Determine the [X, Y] coordinate at the center of the cell enclosing the given text.  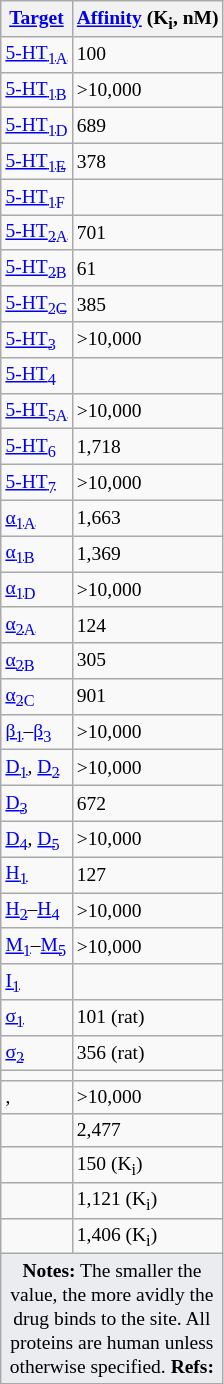
689 [148, 126]
5-HT6 [36, 447]
D3 [36, 804]
2,477 [148, 1130]
5-HT2B [36, 268]
5-HT7 [36, 482]
5-HT1A [36, 54]
901 [148, 697]
α1D [36, 590]
1,663 [148, 518]
5-HT3 [36, 340]
378 [148, 161]
385 [148, 304]
1,718 [148, 447]
5-HT5A [36, 411]
M1–M5 [36, 946]
D4, D5 [36, 839]
H1 [36, 875]
150 (Ki) [148, 1165]
672 [148, 804]
1,121 (Ki) [148, 1200]
α2C [36, 697]
, [36, 1096]
α2A [36, 625]
D1, D2 [36, 768]
5-HT4 [36, 375]
5-HT1D [36, 126]
α1A [36, 518]
5-HT2C [36, 304]
124 [148, 625]
Notes: The smaller the value, the more avidly the drug binds to the site. All proteins are human unless otherwise specified. Refs: [112, 1318]
5-HT1E [36, 161]
1,406 (Ki) [148, 1236]
5-HT1B [36, 90]
α1B [36, 554]
356 (rat) [148, 1053]
100 [148, 54]
H2–H4 [36, 911]
σ2 [36, 1053]
101 (rat) [148, 1018]
Affinity (Ki, nM) [148, 19]
σ1 [36, 1018]
β1–β3 [36, 732]
I1 [36, 982]
5-HT2A [36, 233]
127 [148, 875]
701 [148, 233]
1,369 [148, 554]
α2B [36, 661]
61 [148, 268]
Target [36, 19]
305 [148, 661]
5-HT1F [36, 197]
